Output the (X, Y) coordinate of the center of the cell containing the given text.  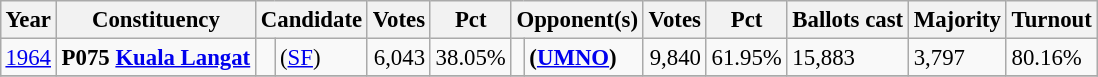
Majority (957, 20)
15,883 (848, 57)
3,797 (957, 57)
(UMNO) (584, 57)
38.05% (470, 57)
P075 Kuala Langat (156, 57)
Candidate (312, 20)
61.95% (746, 57)
6,043 (398, 57)
Turnout (1052, 20)
Year (28, 20)
80.16% (1052, 57)
(SF) (322, 57)
Opponent(s) (577, 20)
Ballots cast (848, 20)
9,840 (674, 57)
Constituency (156, 20)
1964 (28, 57)
